Provide the (x, y) coordinate of the cell's center where the given text is located.  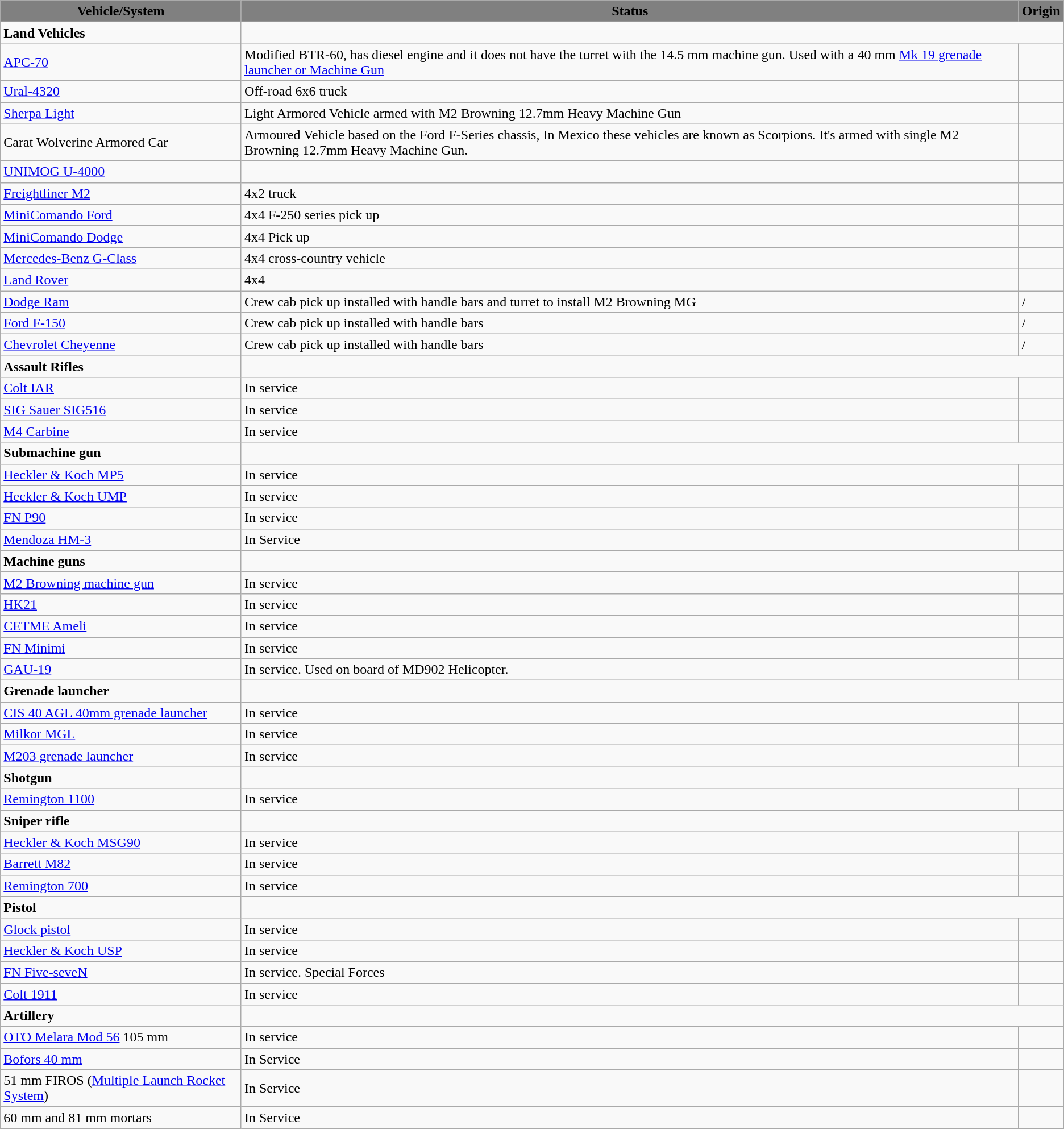
CIS 40 AGL 40mm grenade launcher (121, 713)
4x4 F-250 series pick up (630, 215)
Ford F-150 (121, 323)
Pistol (121, 907)
Chevrolet Cheyenne (121, 345)
FN Five-seveN (121, 972)
Submachine gun (121, 453)
Origin (1041, 11)
Ural-4320 (121, 92)
Land Vehicles (121, 33)
MiniComando Dodge (121, 236)
Remington 700 (121, 886)
FN P90 (121, 518)
Sherpa Light (121, 113)
OTO Melara Mod 56 105 mm (121, 1037)
Grenade launcher (121, 691)
Assault Rifles (121, 367)
HK21 (121, 604)
Freightliner M2 (121, 193)
4x4 cross-country vehicle (630, 258)
Glock pistol (121, 929)
Shotgun (121, 778)
Light Armored Vehicle armed with M2 Browning 12.7mm Heavy Machine Gun (630, 113)
SIG Sauer SIG516 (121, 410)
GAU-19 (121, 670)
In service. Used on board of MD902 Helicopter. (630, 670)
Barrett M82 (121, 864)
Milkor MGL (121, 734)
Remington 1100 (121, 799)
Heckler & Koch UMP (121, 496)
Carat Wolverine Armored Car (121, 142)
Status (630, 11)
Dodge Ram (121, 302)
MiniComando Ford (121, 215)
Sniper rifle (121, 821)
4x4 Pick up (630, 236)
Mercedes-Benz G-Class (121, 258)
M4 Carbine (121, 431)
4x2 truck (630, 193)
FN Minimi (121, 647)
CETME Ameli (121, 626)
UNIMOG U-4000 (121, 172)
Bofors 40 mm (121, 1059)
M203 grenade launcher (121, 756)
In service. Special Forces (630, 972)
Heckler & Koch USP (121, 950)
4x4 (630, 280)
Heckler & Koch MSG90 (121, 842)
Off-road 6x6 truck (630, 92)
Land Rover (121, 280)
51 mm FIROS (Multiple Launch Rocket System) (121, 1088)
Mendoza HM-3 (121, 539)
Crew cab pick up installed with handle bars and turret to install M2 Browning MG (630, 302)
Heckler & Koch MP5 (121, 475)
Vehicle/System (121, 11)
Colt IAR (121, 388)
M2 Browning machine gun (121, 583)
APC-70 (121, 63)
Colt 1911 (121, 994)
Artillery (121, 1016)
60 mm and 81 mm mortars (121, 1118)
Machine guns (121, 561)
